Search for the cell housing the specified text and yield its [X, Y] center coordinate. 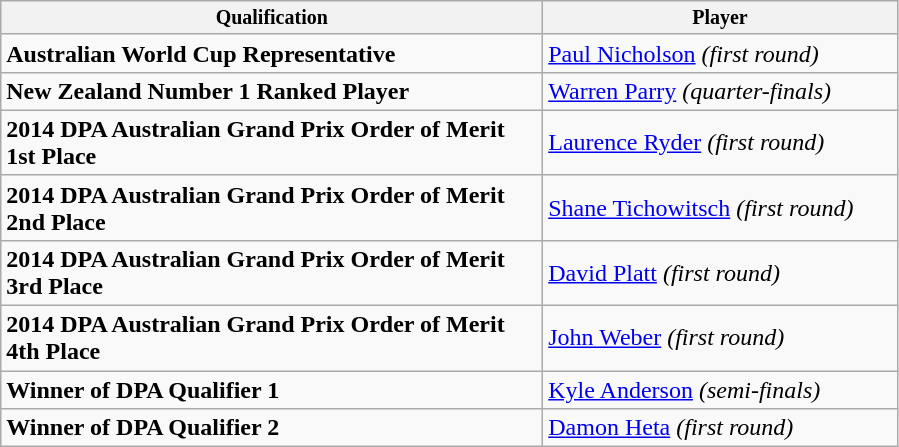
David Platt (first round) [720, 272]
Australian World Cup Representative [272, 53]
John Weber (first round) [720, 338]
Player [720, 18]
Kyle Anderson (semi-finals) [720, 390]
Qualification [272, 18]
Winner of DPA Qualifier 1 [272, 390]
2014 DPA Australian Grand Prix Order of Merit 4th Place [272, 338]
Damon Heta (first round) [720, 428]
Shane Tichowitsch (first round) [720, 208]
2014 DPA Australian Grand Prix Order of Merit 2nd Place [272, 208]
2014 DPA Australian Grand Prix Order of Merit 3rd Place [272, 272]
Winner of DPA Qualifier 2 [272, 428]
New Zealand Number 1 Ranked Player [272, 91]
Paul Nicholson (first round) [720, 53]
Warren Parry (quarter-finals) [720, 91]
2014 DPA Australian Grand Prix Order of Merit 1st Place [272, 142]
Laurence Ryder (first round) [720, 142]
